For the text-containing cell, return its midpoint in [X, Y] coordinate format. 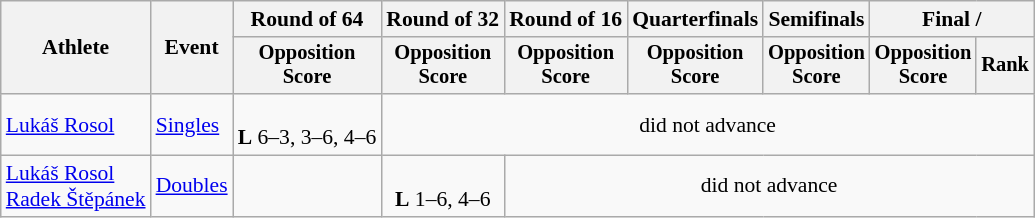
Round of 64 [308, 19]
Singles [192, 124]
L 6–3, 3–6, 4–6 [308, 124]
Round of 32 [442, 19]
Lukáš RosolRadek Štěpánek [76, 186]
Athlete [76, 48]
Semifinals [816, 19]
Round of 16 [566, 19]
Rank [1005, 66]
Lukáš Rosol [76, 124]
Doubles [192, 186]
L 1–6, 4–6 [442, 186]
Event [192, 48]
Final / [952, 19]
Quarterfinals [695, 19]
